For the text-containing cell, return its midpoint in [X, Y] coordinate format. 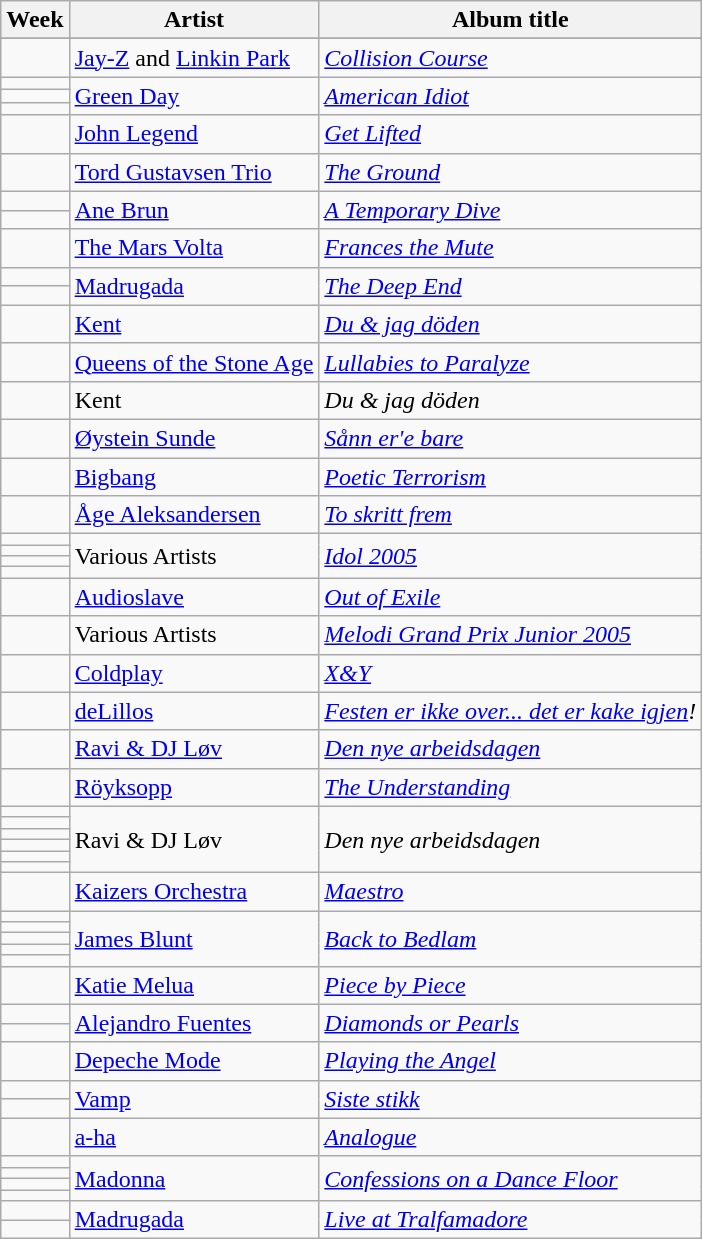
Queens of the Stone Age [194, 362]
Lullabies to Paralyze [510, 362]
Katie Melua [194, 985]
Vamp [194, 1099]
The Mars Volta [194, 248]
Collision Course [510, 58]
Green Day [194, 96]
Festen er ikke over... det er kake igjen! [510, 711]
Ane Brun [194, 210]
Piece by Piece [510, 985]
John Legend [194, 134]
Maestro [510, 892]
The Deep End [510, 286]
Playing the Angel [510, 1061]
Siste stikk [510, 1099]
Artist [194, 20]
Coldplay [194, 673]
Diamonds or Pearls [510, 1023]
Depeche Mode [194, 1061]
Confessions on a Dance Floor [510, 1178]
Album title [510, 20]
Frances the Mute [510, 248]
Jay-Z and Linkin Park [194, 58]
Get Lifted [510, 134]
The Ground [510, 172]
Poetic Terrorism [510, 477]
Madonna [194, 1178]
a-ha [194, 1137]
James Blunt [194, 938]
Bigbang [194, 477]
X&Y [510, 673]
The Understanding [510, 787]
Sånn er'e bare [510, 438]
American Idiot [510, 96]
To skritt frem [510, 515]
Melodi Grand Prix Junior 2005 [510, 635]
Week [35, 20]
Analogue [510, 1137]
deLillos [194, 711]
Out of Exile [510, 597]
Alejandro Fuentes [194, 1023]
Back to Bedlam [510, 938]
A Temporary Dive [510, 210]
Kaizers Orchestra [194, 892]
Röyksopp [194, 787]
Øystein Sunde [194, 438]
Live at Tralfamadore [510, 1220]
Tord Gustavsen Trio [194, 172]
Audioslave [194, 597]
Åge Aleksandersen [194, 515]
Idol 2005 [510, 556]
